Pinpoint the cell where the given text exists, returning its (X, Y) midpoint coordinate. 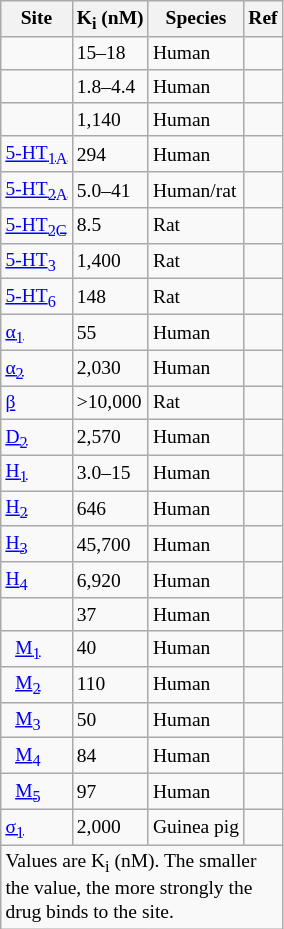
5-HT6 (36, 297)
Site (36, 19)
1,400 (110, 261)
H1 (36, 473)
3.0–15 (110, 473)
148 (110, 297)
6,920 (110, 580)
M3 (36, 720)
55 (110, 333)
110 (110, 685)
H2 (36, 509)
50 (110, 720)
H4 (36, 580)
Human/rat (196, 190)
D2 (36, 437)
M4 (36, 756)
2,030 (110, 368)
Ki (nM) (110, 19)
5-HT1A (36, 154)
646 (110, 509)
1.8–4.4 (110, 86)
M5 (36, 792)
α1 (36, 333)
84 (110, 756)
M1 (36, 649)
37 (110, 614)
5-HT3 (36, 261)
8.5 (110, 226)
5.0–41 (110, 190)
Guinea pig (196, 827)
H3 (36, 544)
5-HT2A (36, 190)
Species (196, 19)
M2 (36, 685)
2,570 (110, 437)
5-HT2C (36, 226)
Ref (264, 19)
294 (110, 154)
Values are Ki (nM). The smaller the value, the more strongly the drug binds to the site. (142, 887)
α2 (36, 368)
15–18 (110, 52)
σ1 (36, 827)
97 (110, 792)
>10,000 (110, 402)
2,000 (110, 827)
40 (110, 649)
1,140 (110, 120)
β (36, 402)
45,700 (110, 544)
